Return (X, Y) of the center of cell containing provided text 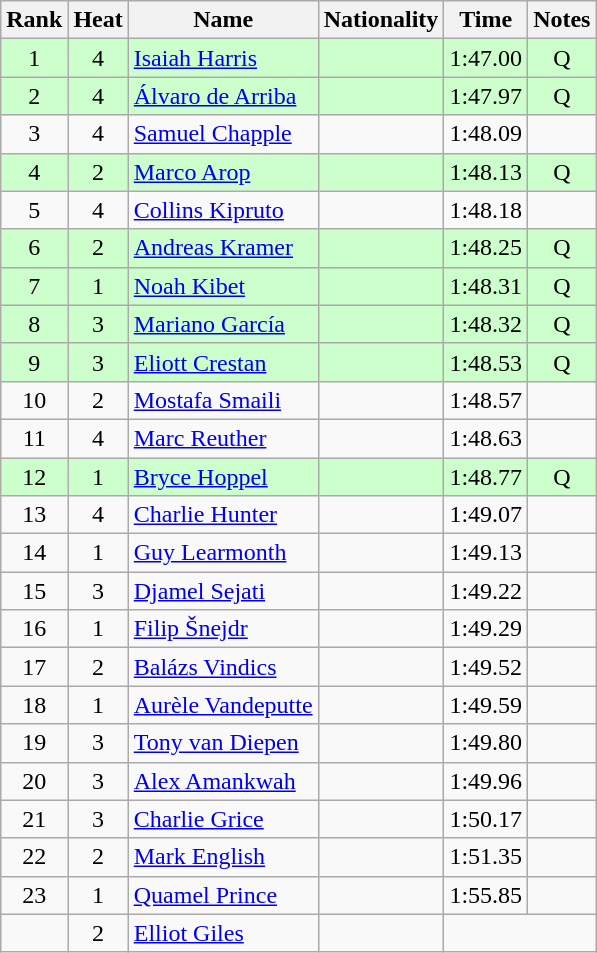
Quamel Prince (223, 895)
Bryce Hoppel (223, 477)
Charlie Grice (223, 819)
13 (34, 515)
Rank (34, 20)
21 (34, 819)
Notes (562, 20)
Álvaro de Arriba (223, 96)
Aurèle Vandeputte (223, 705)
Noah Kibet (223, 286)
Tony van Diepen (223, 743)
16 (34, 629)
7 (34, 286)
19 (34, 743)
Charlie Hunter (223, 515)
1:47.97 (486, 96)
1:48.57 (486, 400)
Marco Arop (223, 172)
1:50.17 (486, 819)
Marc Reuther (223, 438)
1:48.32 (486, 324)
Nationality (381, 20)
Collins Kipruto (223, 210)
Samuel Chapple (223, 134)
12 (34, 477)
17 (34, 667)
8 (34, 324)
1:48.77 (486, 477)
11 (34, 438)
1:51.35 (486, 857)
10 (34, 400)
1:47.00 (486, 58)
Guy Learmonth (223, 553)
Balázs Vindics (223, 667)
1:49.96 (486, 781)
Eliott Crestan (223, 362)
1:48.31 (486, 286)
Mariano García (223, 324)
1:48.13 (486, 172)
Mostafa Smaili (223, 400)
23 (34, 895)
Filip Šnejdr (223, 629)
9 (34, 362)
Isaiah Harris (223, 58)
1:48.63 (486, 438)
6 (34, 248)
Mark English (223, 857)
1:48.18 (486, 210)
1:48.53 (486, 362)
18 (34, 705)
14 (34, 553)
15 (34, 591)
1:48.09 (486, 134)
1:48.25 (486, 248)
22 (34, 857)
1:55.85 (486, 895)
1:49.52 (486, 667)
Time (486, 20)
1:49.29 (486, 629)
Alex Amankwah (223, 781)
5 (34, 210)
Elliot Giles (223, 933)
1:49.22 (486, 591)
1:49.13 (486, 553)
Andreas Kramer (223, 248)
20 (34, 781)
Heat (98, 20)
Djamel Sejati (223, 591)
1:49.07 (486, 515)
Name (223, 20)
1:49.59 (486, 705)
1:49.80 (486, 743)
